Provide the (x, y) coordinate of the cell's center where the given text is located.  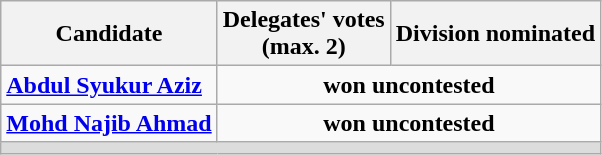
Delegates' votes(max. 2) (304, 34)
Division nominated (495, 34)
Mohd Najib Ahmad (109, 123)
Abdul Syukur Aziz (109, 85)
Candidate (109, 34)
